Detect which cell encompasses the target text, then output its (x, y) center coordinate. 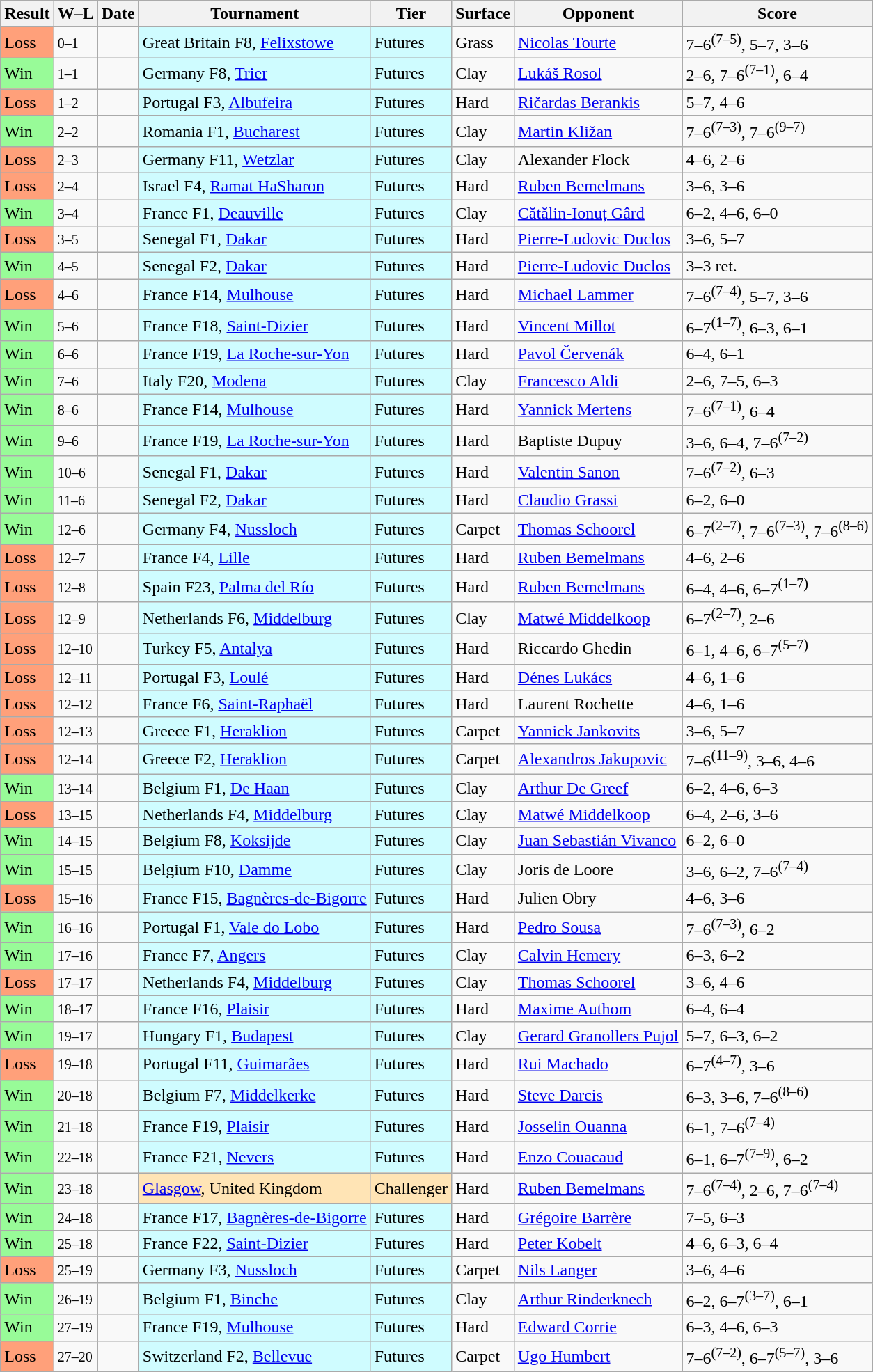
9–6 (75, 441)
7–6(7–4), 5–7, 3–6 (777, 295)
8–6 (75, 409)
Rui Machado (598, 1064)
15–15 (75, 870)
7–6(7–3), 7–6(9–7) (777, 131)
19–18 (75, 1064)
Greece F2, Heraklion (255, 759)
12–7 (75, 558)
Date (118, 14)
12–9 (75, 618)
Germany F3, Nussloch (255, 1270)
13–15 (75, 814)
6–6 (75, 354)
2–2 (75, 131)
18–17 (75, 1009)
26–19 (75, 1299)
Netherlands F6, Middelburg (255, 618)
7–6(7–3), 6–2 (777, 927)
6–3, 6–2 (777, 956)
France F19, Plaisir (255, 1126)
6–7(4–7), 3–6 (777, 1064)
11–6 (75, 500)
6–7(2–7), 2–6 (777, 618)
10–6 (75, 472)
12–8 (75, 586)
Result (27, 14)
6–1, 6–7(7–9), 6–2 (777, 1157)
Edward Corrie (598, 1327)
2–6, 7–5, 6–3 (777, 381)
France F21, Nevers (255, 1157)
Portugal F3, Loulé (255, 677)
7–6 (75, 381)
Steve Darcis (598, 1096)
7–6(7–5), 5–7, 3–6 (777, 43)
3–6, 3–6 (777, 187)
6–3, 4–6, 6–3 (777, 1327)
Romania F1, Bucharest (255, 131)
6–4, 6–4 (777, 1009)
Baptiste Dupuy (598, 441)
6–1, 7–6(7–4) (777, 1126)
W–L (75, 14)
Opponent (598, 14)
5–6 (75, 326)
12–6 (75, 529)
Enzo Couacaud (598, 1157)
6–4, 6–1 (777, 354)
Glasgow, United Kingdom (255, 1189)
Claudio Grassi (598, 500)
Josselin Ouanna (598, 1126)
Ričardas Berankis (598, 102)
7–6(7–1), 6–4 (777, 409)
Nils Langer (598, 1270)
France F4, Lille (255, 558)
Julien Obry (598, 899)
Martin Kližan (598, 131)
France F16, Plaisir (255, 1009)
Italy F20, Modena (255, 381)
Riccardo Ghedin (598, 649)
2–6, 7–6(7–1), 6–4 (777, 74)
Pavol Červenák (598, 354)
6–3, 3–6, 7–6(8–6) (777, 1096)
Belgium F10, Damme (255, 870)
4–6, 6–3, 6–4 (777, 1243)
Turkey F5, Antalya (255, 649)
Belgium F1, De Haan (255, 788)
25–18 (75, 1243)
Germany F8, Trier (255, 74)
17–16 (75, 956)
4–6, 3–6 (777, 899)
France F22, Saint-Dizier (255, 1243)
Belgium F1, Binche (255, 1299)
Portugal F1, Vale do Lobo (255, 927)
Germany F4, Nussloch (255, 529)
0–1 (75, 43)
France F19, Mulhouse (255, 1327)
12–10 (75, 649)
12–14 (75, 759)
Yannick Mertens (598, 409)
2–4 (75, 187)
Francesco Aldi (598, 381)
Belgium F8, Koksijde (255, 841)
6–1, 4–6, 6–7(5–7) (777, 649)
Spain F23, Palma del Río (255, 586)
Gerard Granollers Pujol (598, 1035)
16–16 (75, 927)
6–7(2–7), 7–6(7–3), 7–6(8–6) (777, 529)
Switzerland F2, Bellevue (255, 1356)
Nicolas Tourte (598, 43)
Dénes Lukács (598, 677)
Vincent Millot (598, 326)
Peter Kobelt (598, 1243)
France F18, Saint-Dizier (255, 326)
17–17 (75, 982)
12–13 (75, 730)
12–12 (75, 704)
Great Britain F8, Felixstowe (255, 43)
Alexandros Jakupovic (598, 759)
Juan Sebastián Vivanco (598, 841)
Greece F1, Heraklion (255, 730)
3–6, 6–4, 7–6(7–2) (777, 441)
Yannick Jankovits (598, 730)
25–19 (75, 1270)
21–18 (75, 1126)
24–18 (75, 1217)
14–15 (75, 841)
6–2, 6–7(3–7), 6–1 (777, 1299)
Germany F11, Wetzlar (255, 160)
5–7, 4–6 (777, 102)
Belgium F7, Middelkerke (255, 1096)
27–20 (75, 1356)
20–18 (75, 1096)
Pedro Sousa (598, 927)
6–2, 4–6, 6–0 (777, 213)
7–5, 6–3 (777, 1217)
7–6(11–9), 3–6, 4–6 (777, 759)
3–6, 6–2, 7–6(7–4) (777, 870)
Arthur Rinderknech (598, 1299)
Portugal F11, Guimarães (255, 1064)
7–6(7–4), 2–6, 7–6(7–4) (777, 1189)
France F15, Bagnères-de-Bigorre (255, 899)
Michael Lammer (598, 295)
3–3 ret. (777, 266)
3–4 (75, 213)
6–4, 2–6, 3–6 (777, 814)
France F6, Saint-Raphaël (255, 704)
Tier (411, 14)
7–6(7–2), 6–3 (777, 472)
Calvin Hemery (598, 956)
19–17 (75, 1035)
6–2, 4–6, 6–3 (777, 788)
5–7, 6–3, 6–2 (777, 1035)
Maxime Authom (598, 1009)
1–2 (75, 102)
Challenger (411, 1189)
13–14 (75, 788)
Lukáš Rosol (598, 74)
Alexander Flock (598, 160)
Valentin Sanon (598, 472)
6–7(1–7), 6–3, 6–1 (777, 326)
3–5 (75, 239)
2–3 (75, 160)
6–4, 4–6, 6–7(1–7) (777, 586)
Laurent Rochette (598, 704)
27–19 (75, 1327)
Ugo Humbert (598, 1356)
15–16 (75, 899)
Surface (483, 14)
Israel F4, Ramat HaSharon (255, 187)
Cătălin-Ionuț Gârd (598, 213)
France F7, Angers (255, 956)
Grass (483, 43)
4–5 (75, 266)
France F1, Deauville (255, 213)
Grégoire Barrère (598, 1217)
7–6(7–2), 6–7(5–7), 3–6 (777, 1356)
Hungary F1, Budapest (255, 1035)
Joris de Loore (598, 870)
France F17, Bagnères-de-Bigorre (255, 1217)
Tournament (255, 14)
22–18 (75, 1157)
Arthur De Greef (598, 788)
4–6 (75, 295)
Score (777, 14)
23–18 (75, 1189)
Portugal F3, Albufeira (255, 102)
1–1 (75, 74)
12–11 (75, 677)
